Return (X, Y) of the center of cell containing provided text 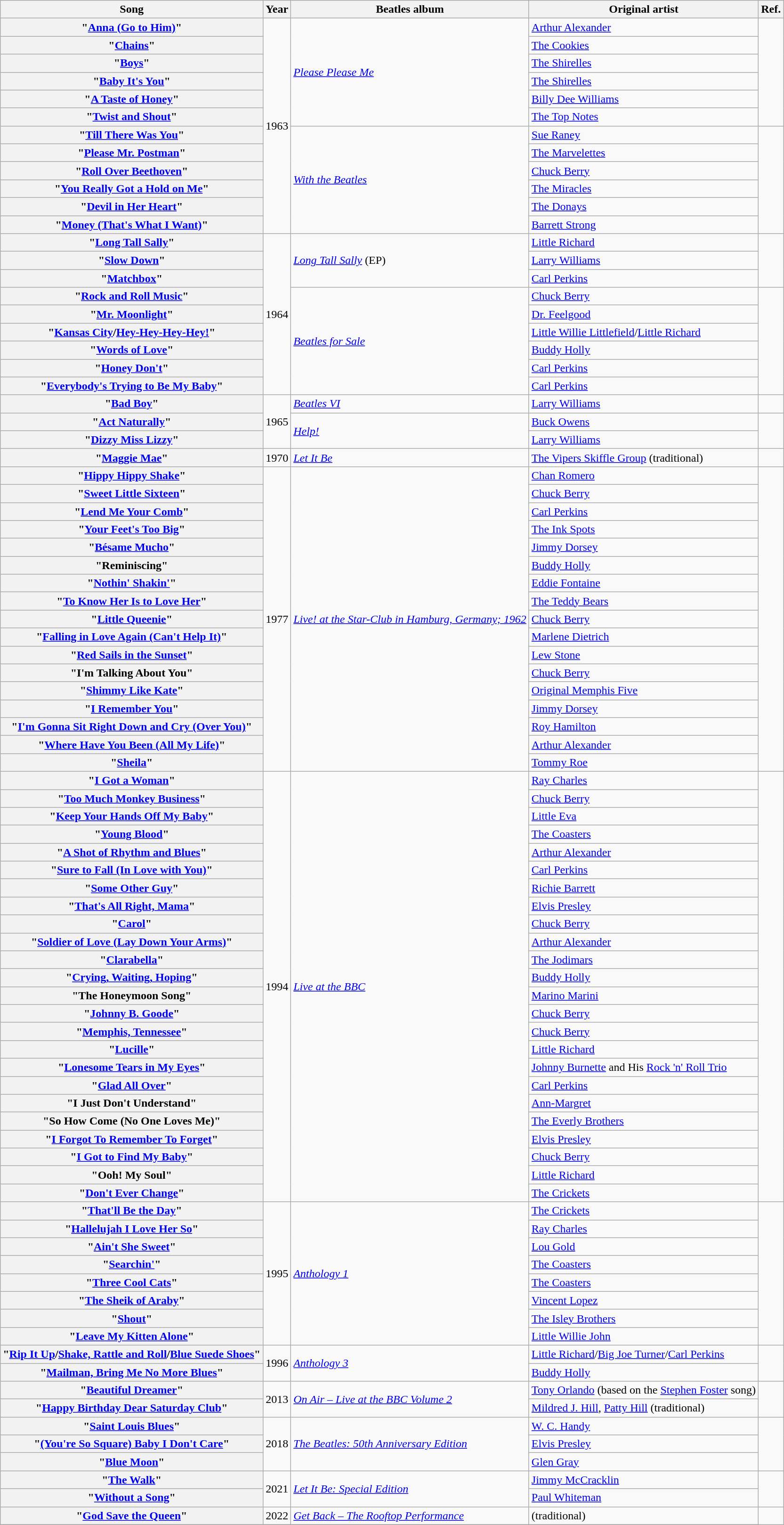
"Nothin' Shakin'" (132, 583)
"Falling in Love Again (Can't Help It)" (132, 637)
"Money (That's What I Want)" (132, 225)
Johnny Burnette and His Rock 'n' Roll Trio (643, 1067)
"Clarabella" (132, 960)
Little Willie John (643, 1336)
"Red Sails in the Sunset" (132, 655)
"Anna (Go to Him)" (132, 27)
"God Save the Queen" (132, 1516)
Long Tall Sally (EP) (410, 261)
"Some Other Guy" (132, 888)
"Searchin'" (132, 1264)
1996 (277, 1363)
1994 (277, 987)
Get Back – The Rooftop Performance (410, 1516)
"Keep Your Hands Off My Baby" (132, 816)
2013 (277, 1399)
"Words of Love" (132, 350)
"Everybody's Trying to Be My Baby" (132, 386)
Lou Gold (643, 1247)
"Sheila" (132, 762)
Mildred J. Hill, Patty Hill (traditional) (643, 1408)
"Act Naturally" (132, 422)
"Slow Down" (132, 261)
Anthology 1 (410, 1273)
1965 (277, 422)
Dr. Feelgood (643, 314)
Live! at the Star-Club in Hamburg, Germany; 1962 (410, 619)
The Miracles (643, 188)
Let It Be: Special Edition (410, 1489)
"So How Come (No One Loves Me)" (132, 1121)
"Matchbox" (132, 278)
"The Sheik of Araby" (132, 1300)
The Isley Brothers (643, 1318)
Eddie Fontaine (643, 583)
"I Just Don't Understand" (132, 1103)
"(You're So Square) Baby I Don't Care" (132, 1444)
The Ink Spots (643, 530)
Glen Gray (643, 1462)
"Lucille" (132, 1049)
"Mr. Moonlight" (132, 314)
Song (132, 9)
W. C. Handy (643, 1426)
"Memphis, Tennessee" (132, 1031)
"Little Queenie" (132, 619)
With the Beatles (410, 179)
"Shimmy Like Kate" (132, 691)
"I'm Gonna Sit Right Down and Cry (Over You)" (132, 726)
"Without a Song" (132, 1498)
"That'll Be the Day" (132, 1211)
"Ooh! My Soul" (132, 1175)
"I Forgot To Remember To Forget" (132, 1139)
"Kansas City/Hey-Hey-Hey-Hey!" (132, 332)
"A Shot of Rhythm and Blues" (132, 852)
Billy Dee Williams (643, 99)
"Mailman, Bring Me No More Blues" (132, 1372)
"Maggie Mae" (132, 457)
Help! (410, 431)
"Sweet Little Sixteen" (132, 493)
The Donays (643, 206)
"A Taste of Honey" (132, 99)
Anthology 3 (410, 1363)
Sue Raney (643, 135)
1963 (277, 126)
Roy Hamilton (643, 726)
Original Memphis Five (643, 691)
"Twist and Shout" (132, 117)
"Honey Don't" (132, 368)
"Lend Me Your Comb" (132, 511)
"That's All Right, Mama" (132, 906)
"The Honeymoon Song" (132, 995)
Tommy Roe (643, 762)
The Vipers Skiffle Group (traditional) (643, 457)
Buck Owens (643, 422)
"Bésame Mucho" (132, 547)
(traditional) (643, 1516)
Richie Barrett (643, 888)
"Long Tall Sally" (132, 243)
"Don't Ever Change" (132, 1193)
"I Got a Woman" (132, 780)
The Cookies (643, 45)
"I Remember You" (132, 709)
The Marvelettes (643, 153)
The Top Notes (643, 117)
1970 (277, 457)
The Teddy Bears (643, 601)
"You Really Got a Hold on Me" (132, 188)
"Reminiscing" (132, 565)
"Carol" (132, 924)
Year (277, 9)
"To Know Her Is to Love Her" (132, 601)
"Ain't She Sweet" (132, 1247)
"Blue Moon" (132, 1462)
"I'm Talking About You" (132, 673)
"Hallelujah I Love Her So" (132, 1229)
"Three Cool Cats" (132, 1282)
Little Eva (643, 816)
"Roll Over Beethoven" (132, 171)
Barrett Strong (643, 225)
"Beautiful Dreamer" (132, 1390)
"The Walk" (132, 1480)
Paul Whiteman (643, 1498)
Little Willie Littlefield/Little Richard (643, 332)
Little Richard/Big Joe Turner/Carl Perkins (643, 1354)
"Please Mr. Postman" (132, 153)
2022 (277, 1516)
"Shout" (132, 1318)
"Happy Birthday Dear Saturday Club" (132, 1408)
"Bad Boy" (132, 404)
The Everly Brothers (643, 1121)
Marino Marini (643, 995)
1964 (277, 315)
"Lonesome Tears in My Eyes" (132, 1067)
Tony Orlando (based on the Stephen Foster song) (643, 1390)
2018 (277, 1444)
"Rip It Up/Shake, Rattle and Roll/Blue Suede Shoes" (132, 1354)
"Sure to Fall (In Love with You)" (132, 870)
"Devil in Her Heart" (132, 206)
Vincent Lopez (643, 1300)
"Leave My Kitten Alone" (132, 1336)
"Johnny B. Goode" (132, 1013)
"Saint Louis Blues" (132, 1426)
Ann-Margret (643, 1103)
Beatles VI (410, 404)
Ref. (771, 9)
On Air – Live at the BBC Volume 2 (410, 1399)
"Soldier of Love (Lay Down Your Arms)" (132, 942)
"Rock and Roll Music" (132, 296)
"Your Feet's Too Big" (132, 530)
Beatles for Sale (410, 341)
"Too Much Monkey Business" (132, 799)
"Crying, Waiting, Hoping" (132, 978)
"Where Have You Been (All My Life)" (132, 744)
Lew Stone (643, 655)
"Dizzy Miss Lizzy" (132, 440)
1977 (277, 619)
1995 (277, 1273)
Marlene Dietrich (643, 637)
Jimmy McCracklin (643, 1480)
Live at the BBC (410, 987)
"Young Blood" (132, 834)
"Chains" (132, 45)
Chan Romero (643, 475)
Beatles album (410, 9)
The Jodimars (643, 960)
"Baby It's You" (132, 81)
Please Please Me (410, 72)
Original artist (643, 9)
Let It Be (410, 457)
The Beatles: 50th Anniversary Edition (410, 1444)
"I Got to Find My Baby" (132, 1157)
2021 (277, 1489)
"Boys" (132, 63)
"Glad All Over" (132, 1085)
"Till There Was You" (132, 135)
"Hippy Hippy Shake" (132, 475)
